Identify which cell holds the provided text, then report its (x, y) central coordinate. 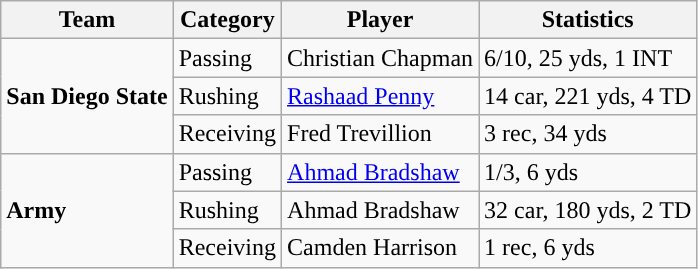
Rashaad Penny (380, 96)
Statistics (588, 20)
3 rec, 34 yds (588, 134)
Player (380, 20)
Fred Trevillion (380, 134)
Camden Harrison (380, 248)
1/3, 6 yds (588, 172)
Team (87, 20)
1 rec, 6 yds (588, 248)
32 car, 180 yds, 2 TD (588, 210)
6/10, 25 yds, 1 INT (588, 58)
Category (227, 20)
San Diego State (87, 96)
Christian Chapman (380, 58)
14 car, 221 yds, 4 TD (588, 96)
Army (87, 210)
